Return [X, Y] of the center of cell containing provided text 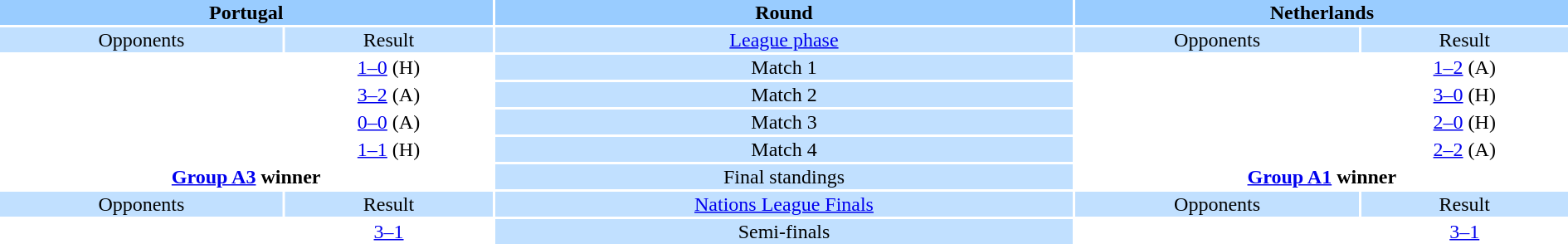
0–0 (A) [388, 122]
2–2 (A) [1464, 149]
Group A3 winner [246, 177]
Portugal [246, 12]
Match 1 [783, 67]
League phase [783, 40]
Netherlands [1322, 12]
Group A1 winner [1322, 177]
Match 2 [783, 95]
1–2 (A) [1464, 67]
Final standings [783, 177]
Semi-finals [783, 232]
Nations League Finals [783, 204]
3–0 (H) [1464, 95]
2–0 (H) [1464, 122]
Match 3 [783, 122]
Match 4 [783, 149]
1–1 (H) [388, 149]
Round [783, 12]
1–0 (H) [388, 67]
3–2 (A) [388, 95]
